Detect which cell encompasses the target text, then output its (X, Y) center coordinate. 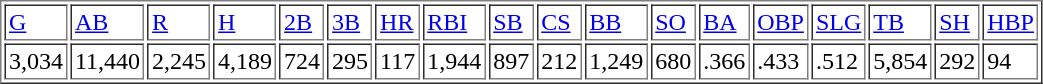
CS (560, 22)
5,854 (900, 62)
.512 (838, 62)
SLG (838, 22)
295 (350, 62)
OBP (781, 22)
HBP (1011, 22)
.433 (781, 62)
4,189 (246, 62)
680 (674, 62)
897 (512, 62)
R (180, 22)
AB (107, 22)
SO (674, 22)
SH (958, 22)
TB (900, 22)
11,440 (107, 62)
3,034 (36, 62)
BB (616, 22)
H (246, 22)
2B (302, 22)
117 (398, 62)
724 (302, 62)
G (36, 22)
HR (398, 22)
2,245 (180, 62)
1,944 (454, 62)
3B (350, 22)
SB (512, 22)
BA (724, 22)
1,249 (616, 62)
212 (560, 62)
RBI (454, 22)
94 (1011, 62)
292 (958, 62)
.366 (724, 62)
